Return [X, Y] of the center of cell containing provided text 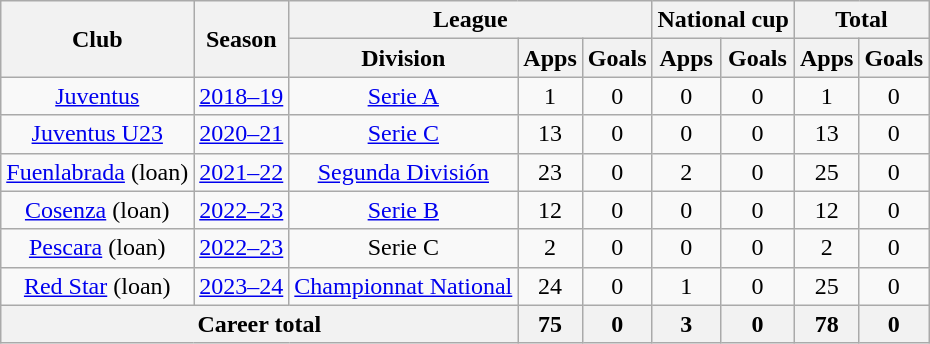
2023–24 [242, 286]
75 [550, 324]
24 [550, 286]
Serie B [404, 210]
3 [686, 324]
Division [404, 58]
Championnat National [404, 286]
Cosenza (loan) [98, 210]
Season [242, 39]
2020–21 [242, 134]
Segunda División [404, 172]
23 [550, 172]
Career total [260, 324]
2021–22 [242, 172]
Pescara (loan) [98, 248]
National cup [723, 20]
Red Star (loan) [98, 286]
Total [861, 20]
78 [826, 324]
2018–19 [242, 96]
Club [98, 39]
Juventus [98, 96]
League [470, 20]
Juventus U23 [98, 134]
Serie A [404, 96]
Fuenlabrada (loan) [98, 172]
